For the text-containing cell, return its midpoint in (X, Y) coordinate format. 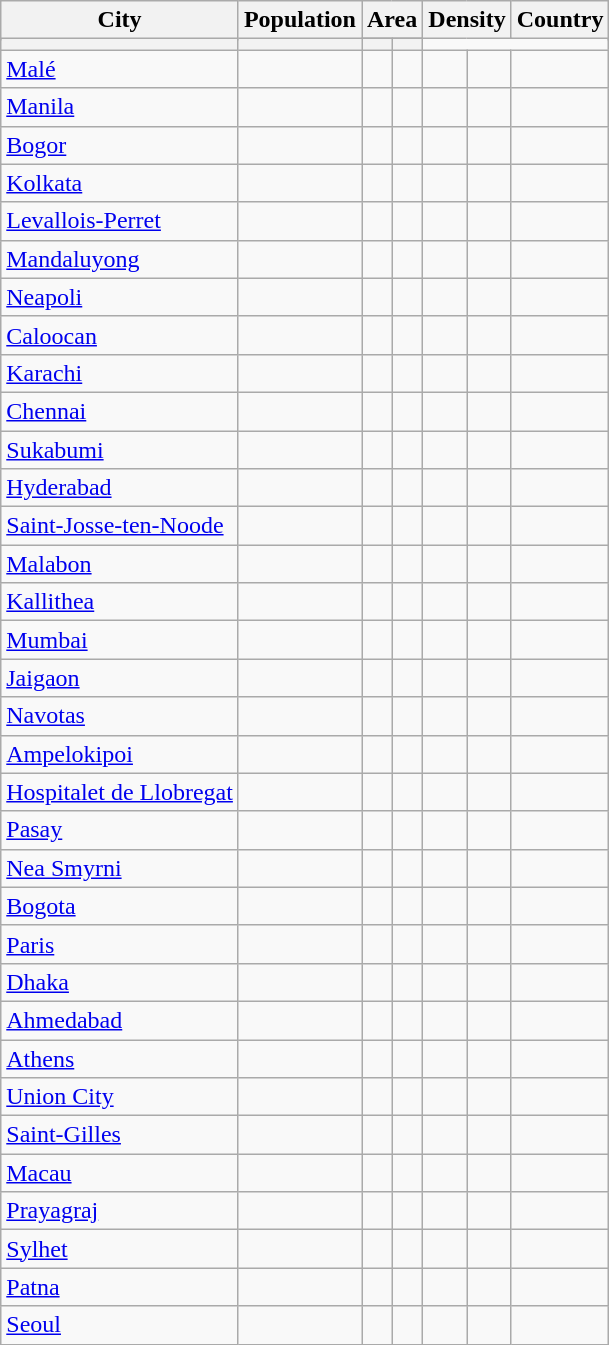
Chennai (120, 411)
Macau (120, 1173)
Prayagraj (120, 1211)
Navotas (120, 716)
Mandaluyong (120, 259)
Ahmedabad (120, 1020)
Mumbai (120, 640)
Population (300, 20)
Saint-Josse-ten-Noode (120, 526)
Country (560, 20)
Bogota (120, 906)
Hospitalet de Llobregat (120, 792)
Union City (120, 1097)
Paris (120, 944)
Kallithea (120, 602)
Karachi (120, 373)
Dhaka (120, 982)
Pasay (120, 830)
City (120, 20)
Caloocan (120, 335)
Levallois-Perret (120, 221)
Density (467, 20)
Manila (120, 107)
Saint-Gilles (120, 1135)
Malé (120, 69)
Hyderabad (120, 488)
Nea Smyrni (120, 868)
Sylhet (120, 1249)
Seoul (120, 1325)
Sukabumi (120, 449)
Malabon (120, 564)
Patna (120, 1287)
Jaigaon (120, 678)
Ampelokipoi (120, 754)
Kolkata (120, 183)
Athens (120, 1059)
Bogor (120, 145)
Area (392, 20)
Neapoli (120, 297)
